Output the [X, Y] coordinate of the center of the cell containing the given text.  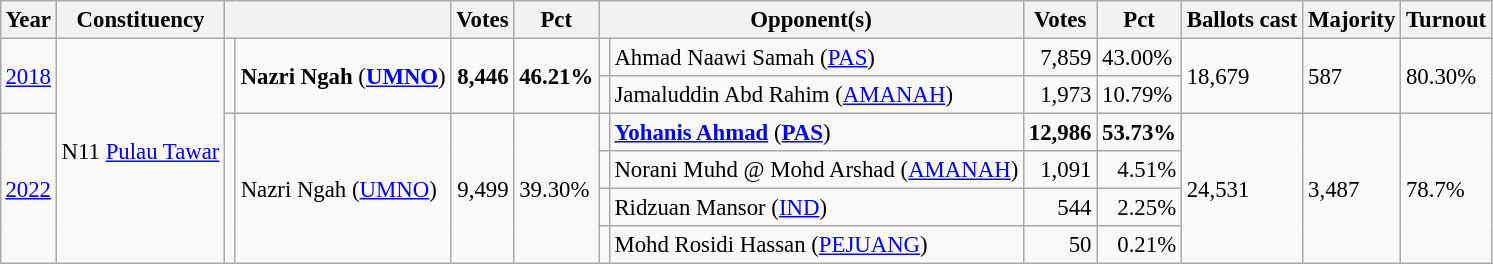
Ballots cast [1242, 20]
2022 [28, 189]
587 [1352, 76]
Mohd Rosidi Hassan (PEJUANG) [816, 245]
80.30% [1446, 76]
2018 [28, 76]
18,679 [1242, 76]
9,499 [482, 189]
Majority [1352, 20]
53.73% [1140, 133]
Ridzuan Mansor (IND) [816, 208]
Constituency [140, 20]
544 [1060, 208]
78.7% [1446, 189]
7,859 [1060, 57]
39.30% [556, 189]
Opponent(s) [812, 20]
43.00% [1140, 57]
Norani Muhd @ Mohd Arshad (AMANAH) [816, 170]
3,487 [1352, 189]
1,973 [1060, 95]
12,986 [1060, 133]
4.51% [1140, 170]
24,531 [1242, 189]
1,091 [1060, 170]
Year [28, 20]
46.21% [556, 76]
2.25% [1140, 208]
50 [1060, 245]
0.21% [1140, 245]
Turnout [1446, 20]
8,446 [482, 76]
Jamaluddin Abd Rahim (AMANAH) [816, 95]
Ahmad Naawi Samah (PAS) [816, 57]
N11 Pulau Tawar [140, 151]
10.79% [1140, 95]
Yohanis Ahmad (PAS) [816, 133]
